Detect which cell encompasses the target text, then output its (x, y) center coordinate. 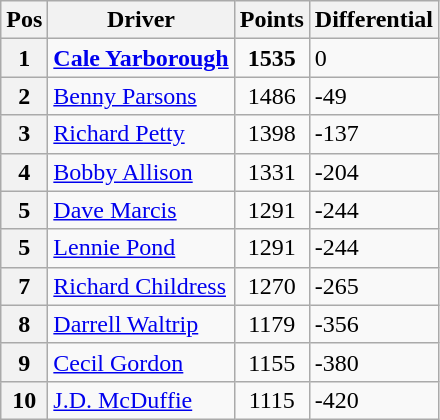
1535 (272, 58)
Lennie Pond (141, 248)
0 (374, 58)
1179 (272, 324)
1398 (272, 134)
4 (24, 172)
Driver (141, 20)
-380 (374, 362)
Dave Marcis (141, 210)
1115 (272, 400)
1331 (272, 172)
-137 (374, 134)
10 (24, 400)
8 (24, 324)
Pos (24, 20)
Richard Petty (141, 134)
7 (24, 286)
1 (24, 58)
3 (24, 134)
-265 (374, 286)
1486 (272, 96)
Benny Parsons (141, 96)
-356 (374, 324)
-204 (374, 172)
Darrell Waltrip (141, 324)
-420 (374, 400)
J.D. McDuffie (141, 400)
Cecil Gordon (141, 362)
-49 (374, 96)
Differential (374, 20)
Cale Yarborough (141, 58)
1155 (272, 362)
Points (272, 20)
9 (24, 362)
Richard Childress (141, 286)
1270 (272, 286)
Bobby Allison (141, 172)
2 (24, 96)
